Output the [x, y] coordinate of the center of the cell containing the given text.  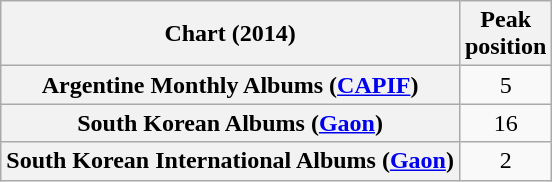
2 [505, 161]
South Korean Albums (Gaon) [230, 123]
Chart (2014) [230, 34]
Peakposition [505, 34]
South Korean International Albums (Gaon) [230, 161]
Argentine Monthly Albums (CAPIF) [230, 85]
5 [505, 85]
16 [505, 123]
